Pinpoint the cell where the given text exists, returning its [x, y] midpoint coordinate. 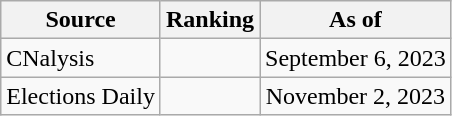
CNalysis [81, 58]
As of [356, 20]
Ranking [210, 20]
September 6, 2023 [356, 58]
Source [81, 20]
November 2, 2023 [356, 96]
Elections Daily [81, 96]
